Determine the (X, Y) coordinate at the center of the cell enclosing the given text.  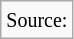
Source: (37, 20)
